Extract the (X, Y) coordinate from the center of the cell holding the provided text.  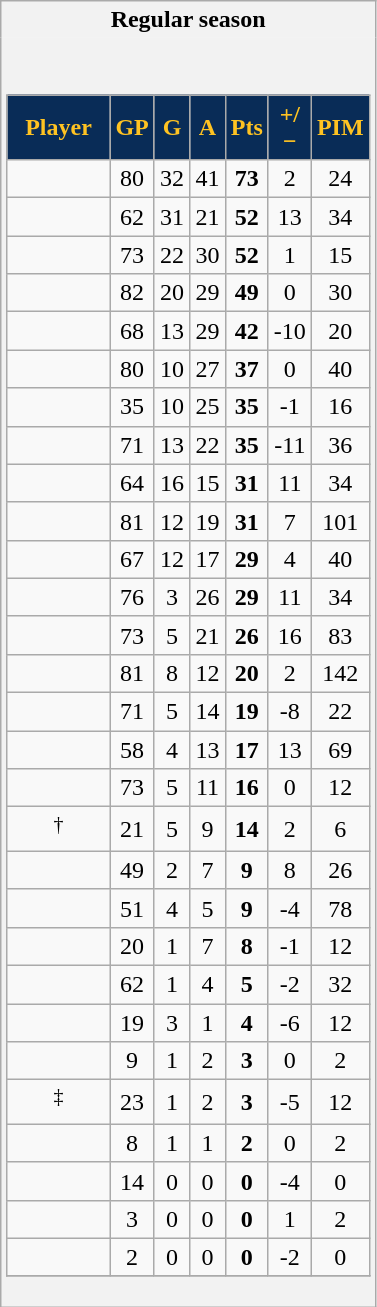
Player (58, 128)
† (58, 830)
‡ (58, 1102)
82 (132, 293)
+/− (290, 128)
PIM (340, 128)
51 (132, 908)
67 (132, 559)
27 (208, 369)
Regular season (188, 20)
23 (132, 1102)
GP (132, 128)
64 (132, 483)
-6 (290, 1023)
-8 (290, 712)
G (172, 128)
36 (340, 445)
-10 (290, 331)
25 (208, 407)
69 (340, 750)
78 (340, 908)
142 (340, 673)
37 (246, 369)
24 (340, 179)
-11 (290, 445)
76 (132, 597)
42 (246, 331)
58 (132, 750)
A (208, 128)
101 (340, 521)
41 (208, 179)
6 (340, 830)
68 (132, 331)
83 (340, 635)
Pts (246, 128)
-5 (290, 1102)
